Identify which cell holds the provided text, then report its (X, Y) central coordinate. 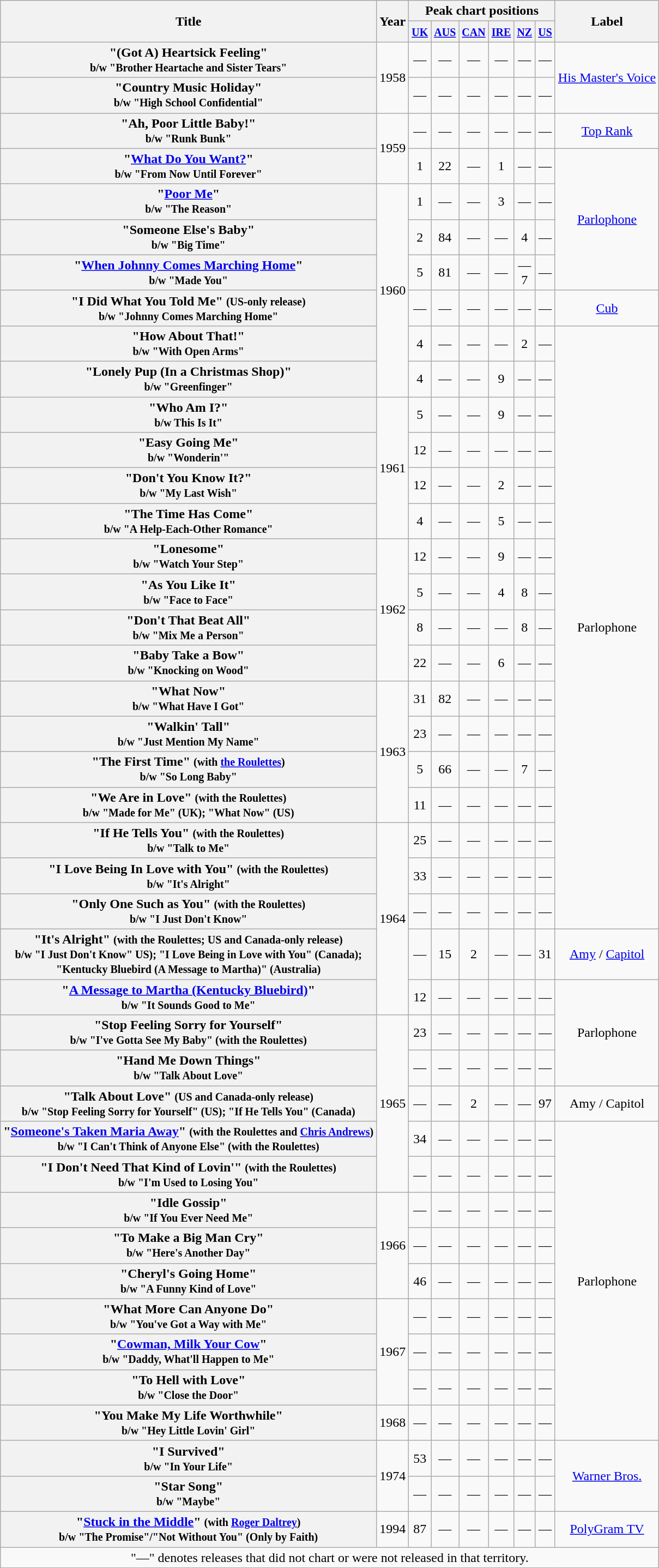
UK (420, 32)
66 (445, 769)
Year (392, 21)
IRE (501, 32)
"How About That!"b/w "With Open Arms" (189, 344)
97 (545, 1104)
3 (501, 202)
"To Hell with Love"b/w "Close the Door" (189, 1387)
25 (420, 840)
"I Did What You Told Me" (US-only release)b/w "Johnny Comes Marching Home" (189, 308)
"Poor Me"b/w "The Reason" (189, 202)
1963 (392, 752)
"The Time Has Come"b/w "A Help-Each-Other Romance" (189, 521)
AUS (445, 32)
"(Got A) Heartsick Feeling"b/w "Brother Heartache and Sister Tears" (189, 60)
US (545, 32)
"As You Like It"b/w "Face to Face" (189, 592)
"Lonely Pup (In a Christmas Shop)"b/w "Greenfinger" (189, 379)
33 (420, 876)
1958 (392, 77)
1964 (392, 918)
"Idle Gossip"b/w "If You Ever Need Me" (189, 1210)
"I Love Being In Love with You" (with the Roulettes)b/w "It's Alright" (189, 876)
NZ (524, 32)
PolyGram TV (607, 1529)
1974 (392, 1476)
1968 (392, 1422)
Top Rank (607, 131)
"What More Can Anyone Do"b/w "You've Got a Way with Me" (189, 1317)
Title (189, 21)
"Someone Else's Baby"b/w "Big Time" (189, 237)
"Stuck in the Middle" (with Roger Daltrey)b/w "The Promise"/"Not Without You" (Only by Faith) (189, 1529)
84 (445, 237)
"When Johnny Comes Marching Home"b/w "Made You" (189, 273)
"If He Tells You" (with the Roulettes)b/w "Talk to Me" (189, 840)
"Star Song"b/w "Maybe" (189, 1493)
87 (420, 1529)
"The First Time" (with the Roulettes)b/w "So Long Baby" (189, 769)
1961 (392, 468)
"Who Am I?"b/w This Is It" (189, 414)
"Cowman, Milk Your Cow"b/w "Daddy, What'll Happen to Me" (189, 1351)
"You Make My Life Worthwhile"b/w "Hey Little Lovin' Girl" (189, 1422)
1965 (392, 1104)
"What Do You Want?"b/w "From Now Until Forever" (189, 166)
—7 (524, 273)
"I Don't Need That Kind of Lovin'" (with the Roulettes)b/w "I'm Used to Losing You" (189, 1175)
"To Make a Big Man Cry"b/w "Here's Another Day" (189, 1246)
82 (445, 698)
1960 (392, 290)
"What Now"b/w "What Have I Got" (189, 698)
"Easy Going Me"b/w "Wonderin'" (189, 450)
"Don't That Beat All"b/w "Mix Me a Person" (189, 627)
"Cheryl's Going Home"b/w "A Funny Kind of Love" (189, 1281)
Label (607, 21)
His Master's Voice (607, 77)
"Ah, Poor Little Baby!"b/w "Runk Bunk" (189, 131)
15 (445, 954)
"Someone's Taken Maria Away" (with the Roulettes and Chris Andrews)b/w "I Can't Think of Anyone Else" (with the Roulettes) (189, 1139)
"Stop Feeling Sorry for Yourself"b/w "I've Gotta See My Baby" (with the Roulettes) (189, 1033)
"Hand Me Down Things"b/w "Talk About Love" (189, 1068)
"Country Music Holiday"b/w "High School Confidential" (189, 95)
"I Survived"b/w "In Your Life" (189, 1458)
1962 (392, 610)
"Don't You Know It?"b/w "My Last Wish" (189, 485)
11 (420, 805)
Cub (607, 308)
"Walkin' Tall"b/w "Just Mention My Name" (189, 734)
"Talk About Love" (US and Canada-only release)b/w "Stop Feeling Sorry for Yourself" (US); "If He Tells You" (Canada) (189, 1104)
46 (420, 1281)
"—" denotes releases that did not chart or were not released in that territory. (330, 1557)
"A Message to Martha (Kentucky Bluebird)"b/w "It Sounds Good to Me" (189, 997)
"We Are in Love" (with the Roulettes)b/w "Made for Me" (UK); "What Now" (US) (189, 805)
CAN (474, 32)
6 (501, 663)
1959 (392, 148)
1967 (392, 1351)
Warner Bros. (607, 1476)
"Only One Such as You" (with the Roulettes)b/w "I Just Don't Know" (189, 911)
1966 (392, 1246)
7 (524, 769)
"Lonesome"b/w "Watch Your Step" (189, 556)
Peak chart positions (482, 11)
81 (445, 273)
"Baby Take a Bow"b/w "Knocking on Wood" (189, 663)
1994 (392, 1529)
34 (420, 1139)
53 (420, 1458)
